Return [X, Y] of the center of cell containing provided text 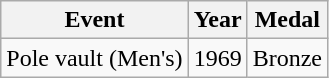
Event [94, 20]
Bronze [287, 58]
Pole vault (Men's) [94, 58]
Year [218, 20]
Medal [287, 20]
1969 [218, 58]
